Capture the cell that displays the provided text and extract its (x, y) central coordinate. 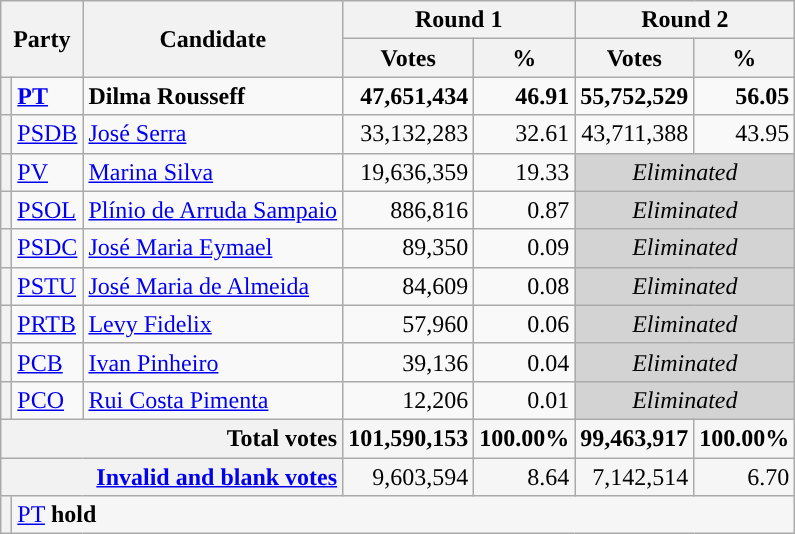
José Serra (213, 134)
32.61 (524, 134)
39,136 (408, 362)
9,603,594 (408, 477)
7,142,514 (634, 477)
Dilma Rousseff (213, 96)
99,463,917 (634, 438)
43.95 (744, 134)
57,960 (408, 324)
0.04 (524, 362)
12,206 (408, 400)
47,651,434 (408, 96)
PSOL (48, 210)
Invalid and blank votes (172, 477)
0.06 (524, 324)
Rui Costa Pimenta (213, 400)
Round 2 (685, 20)
89,350 (408, 248)
8.64 (524, 477)
PCB (48, 362)
José Maria Eymael (213, 248)
PRTB (48, 324)
19,636,359 (408, 172)
55,752,529 (634, 96)
PSTU (48, 286)
PCO (48, 400)
56.05 (744, 96)
0.09 (524, 248)
Party (42, 39)
Marina Silva (213, 172)
PT (48, 96)
Candidate (213, 39)
Levy Fidelix (213, 324)
19.33 (524, 172)
0.87 (524, 210)
Round 1 (459, 20)
Ivan Pinheiro (213, 362)
Total votes (172, 438)
Plínio de Arruda Sampaio (213, 210)
101,590,153 (408, 438)
46.91 (524, 96)
84,609 (408, 286)
6.70 (744, 477)
PSDC (48, 248)
José Maria de Almeida (213, 286)
PT hold (404, 515)
886,816 (408, 210)
0.01 (524, 400)
0.08 (524, 286)
PSDB (48, 134)
33,132,283 (408, 134)
PV (48, 172)
43,711,388 (634, 134)
